Determine the [x, y] coordinate at the center of the cell enclosing the given text.  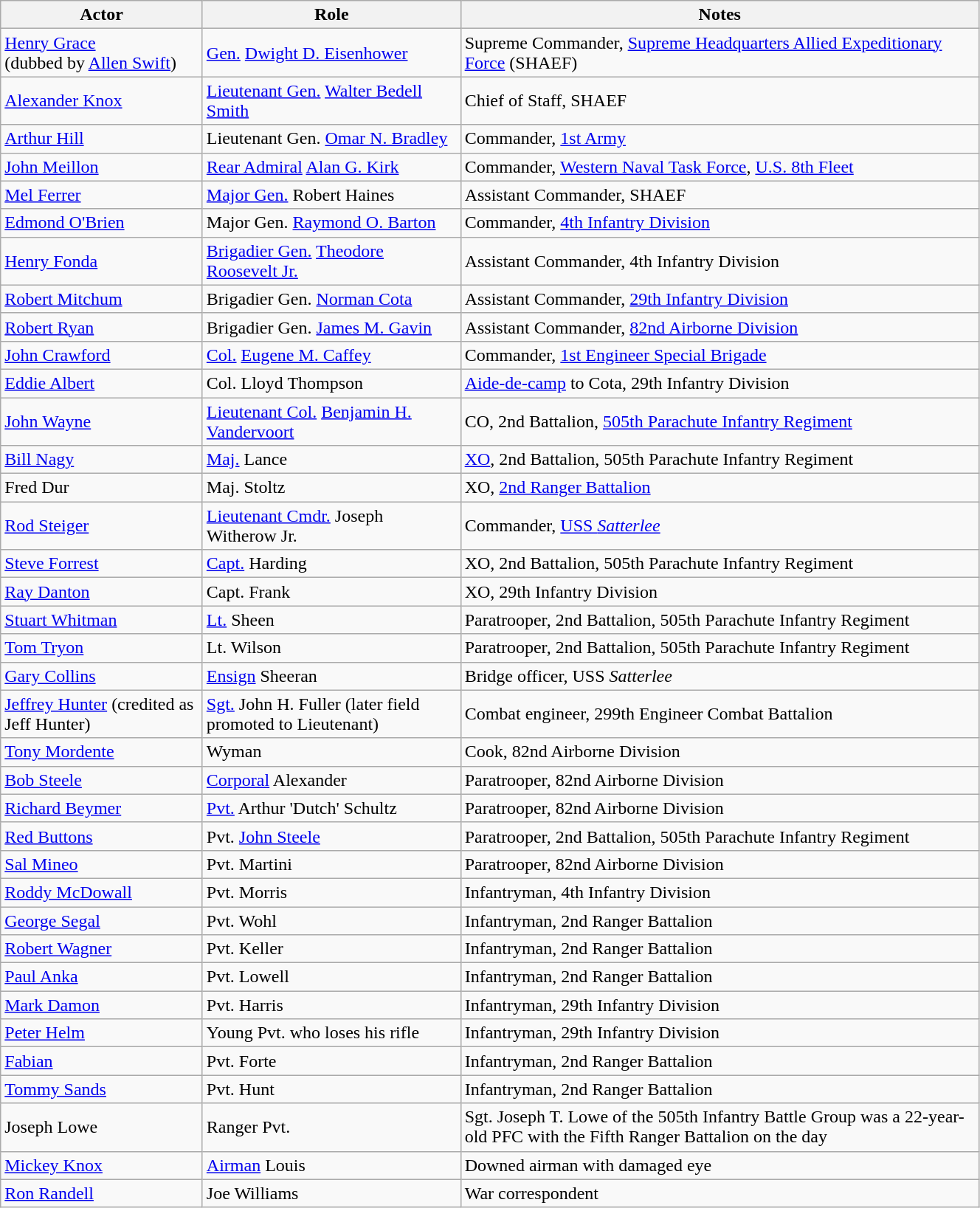
Arthur Hill [102, 139]
Robert Mitchum [102, 299]
Cook, 82nd Airborne Division [720, 752]
Sgt. John H. Fuller (later field promoted to Lieutenant) [331, 714]
Robert Wagner [102, 949]
Notes [720, 15]
Mark Damon [102, 1005]
War correspondent [720, 1193]
Assistant Commander, 4th Infantry Division [720, 261]
Rear Admiral Alan G. Kirk [331, 167]
Alexander Knox [102, 100]
Joe Williams [331, 1193]
Red Buttons [102, 836]
Ron Randell [102, 1193]
Mickey Knox [102, 1165]
Infantryman, 4th Infantry Division [720, 892]
Bob Steele [102, 780]
Lieutenant Gen. Omar N. Bradley [331, 139]
Commander, USS Satterlee [720, 525]
John Crawford [102, 355]
Lieutenant Gen. Walter Bedell Smith [331, 100]
Pvt. Harris [331, 1005]
Henry Grace(dubbed by Allen Swift) [102, 53]
Lieutenant Cmdr. Joseph Witherow Jr. [331, 525]
CO, 2nd Battalion, 505th Parachute Infantry Regiment [720, 421]
Capt. Frank [331, 592]
Ranger Pvt. [331, 1128]
Gen. Dwight D. Eisenhower [331, 53]
Bill Nagy [102, 460]
Capt. Harding [331, 564]
Pvt. Lowell [331, 977]
Wyman [331, 752]
Ensign Sheeran [331, 676]
Role [331, 15]
Lt. Wilson [331, 648]
Pvt. Keller [331, 949]
Peter Helm [102, 1033]
Pvt. Arthur 'Dutch' Schultz [331, 808]
Lieutenant Col. Benjamin H. Vandervoort [331, 421]
Brigadier Gen. Norman Cota [331, 299]
Rod Steiger [102, 525]
Richard Beymer [102, 808]
Roddy McDowall [102, 892]
Young Pvt. who loses his rifle [331, 1033]
Pvt. Martini [331, 864]
Commander, Western Naval Task Force, U.S. 8th Fleet [720, 167]
Pvt. John Steele [331, 836]
Maj. Stoltz [331, 488]
Downed airman with damaged eye [720, 1165]
Eddie Albert [102, 383]
Combat engineer, 299th Engineer Combat Battalion [720, 714]
Sal Mineo [102, 864]
Assistant Commander, 29th Infantry Division [720, 299]
Airman Louis [331, 1165]
Pvt. Forte [331, 1061]
Paul Anka [102, 977]
Henry Fonda [102, 261]
Bridge officer, USS Satterlee [720, 676]
John Wayne [102, 421]
XO, 2nd Ranger Battalion [720, 488]
Assistant Commander, SHAEF [720, 195]
Maj. Lance [331, 460]
Tony Mordente [102, 752]
Pvt. Morris [331, 892]
Jeffrey Hunter (credited as Jeff Hunter) [102, 714]
Corporal Alexander [331, 780]
Robert Ryan [102, 327]
Major Gen. Robert Haines [331, 195]
Supreme Commander, Supreme Headquarters Allied Expeditionary Force (SHAEF) [720, 53]
Col. Eugene M. Caffey [331, 355]
Chief of Staff, SHAEF [720, 100]
XO, 29th Infantry Division [720, 592]
Stuart Whitman [102, 620]
Pvt. Hunt [331, 1089]
Joseph Lowe [102, 1128]
Aide-de-camp to Cota, 29th Infantry Division [720, 383]
Gary Collins [102, 676]
Tom Tryon [102, 648]
John Meillon [102, 167]
Mel Ferrer [102, 195]
Commander, 4th Infantry Division [720, 223]
Edmond O'Brien [102, 223]
Brigadier Gen. Theodore Roosevelt Jr. [331, 261]
Major Gen. Raymond O. Barton [331, 223]
Brigadier Gen. James M. Gavin [331, 327]
Commander, 1st Engineer Special Brigade [720, 355]
Fabian [102, 1061]
Assistant Commander, 82nd Airborne Division [720, 327]
George Segal [102, 920]
Sgt. Joseph T. Lowe of the 505th Infantry Battle Group was a 22-year-old PFC with the Fifth Ranger Battalion on the day [720, 1128]
Steve Forrest [102, 564]
Ray Danton [102, 592]
Commander, 1st Army [720, 139]
Tommy Sands [102, 1089]
Actor [102, 15]
Lt. Sheen [331, 620]
Col. Lloyd Thompson [331, 383]
Pvt. Wohl [331, 920]
Fred Dur [102, 488]
